Determine the (x, y) coordinate at the center of the cell enclosing the given text.  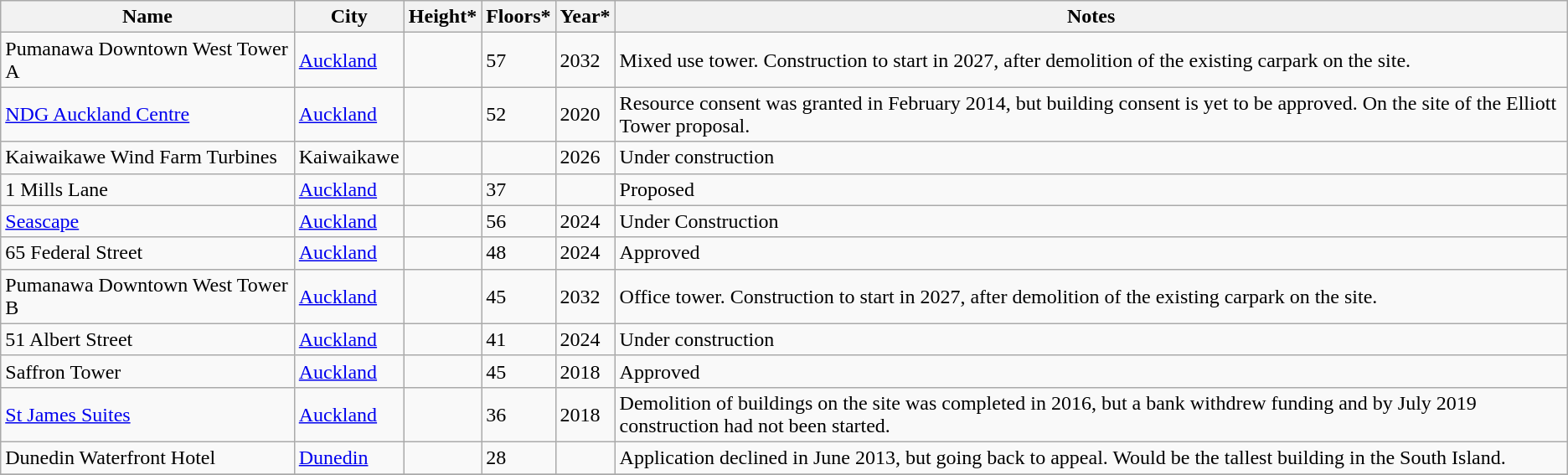
2026 (585, 157)
Under Construction (1091, 221)
1 Mills Lane (147, 189)
Dunedin Waterfront Hotel (147, 457)
City (348, 17)
Resource consent was granted in February 2014, but building consent is yet to be approved. On the site of the Elliott Tower proposal. (1091, 114)
Kaiwaikawe (348, 157)
36 (518, 414)
65 Federal Street (147, 253)
Height* (442, 17)
41 (518, 339)
2020 (585, 114)
NDG Auckland Centre (147, 114)
Proposed (1091, 189)
48 (518, 253)
56 (518, 221)
Office tower. Construction to start in 2027, after demolition of the existing carpark on the site. (1091, 297)
Dunedin (348, 457)
Kaiwaikawe Wind Farm Turbines (147, 157)
52 (518, 114)
37 (518, 189)
Pumanawa Downtown West Tower A (147, 60)
Application declined in June 2013, but going back to appeal. Would be the tallest building in the South Island. (1091, 457)
Year* (585, 17)
Saffron Tower (147, 371)
Pumanawa Downtown West Tower B (147, 297)
Notes (1091, 17)
51 Albert Street (147, 339)
57 (518, 60)
Name (147, 17)
Mixed use tower. Construction to start in 2027, after demolition of the existing carpark on the site. (1091, 60)
Demolition of buildings on the site was completed in 2016, but a bank withdrew funding and by July 2019 construction had not been started. (1091, 414)
Floors* (518, 17)
St James Suites (147, 414)
28 (518, 457)
Seascape (147, 221)
